Find where the given text appears and provide that cell's center as (X, Y) coordinate. 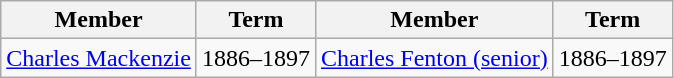
Charles Fenton (senior) (434, 58)
Charles Mackenzie (99, 58)
